Find where the given text appears and provide that cell's center as (X, Y) coordinate. 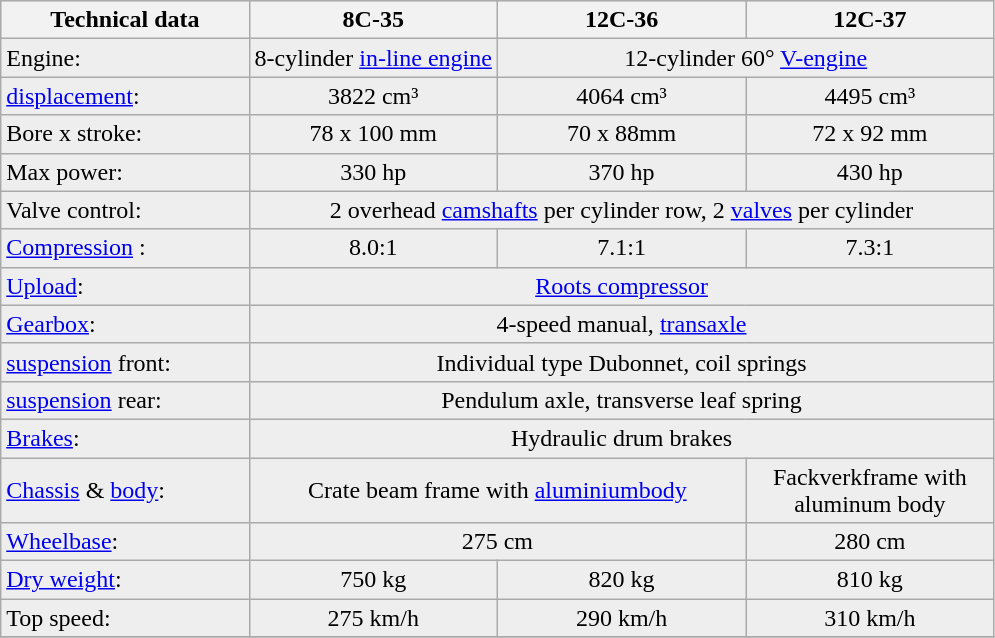
12-cylinder 60° V-engine (746, 58)
Max power: (125, 172)
4495 cm³ (870, 96)
8.0:1 (373, 248)
Chassis & body: (125, 490)
8C-35 (373, 20)
Dry weight: (125, 580)
Crate beam frame with aluminiumbody (498, 490)
Gearbox: (125, 324)
Wheelbase: (125, 542)
3822 cm³ (373, 96)
72 x 92 mm (870, 134)
12C-36 (621, 20)
Upload: (125, 286)
810 kg (870, 580)
330 hp (373, 172)
70 x 88mm (621, 134)
280 cm (870, 542)
Hydraulic drum brakes (622, 438)
310 km/h (870, 618)
7.3:1 (870, 248)
275 cm (498, 542)
430 hp (870, 172)
Brakes: (125, 438)
Top speed: (125, 618)
Fackverkframe with aluminum body (870, 490)
Bore x stroke: (125, 134)
displacement: (125, 96)
820 kg (621, 580)
290 km/h (621, 618)
750 kg (373, 580)
78 x 100 mm (373, 134)
8-cylinder in-line engine (373, 58)
Individual type Dubonnet, coil springs (622, 362)
Technical data (125, 20)
4064 cm³ (621, 96)
370 hp (621, 172)
Valve control: (125, 210)
Pendulum axle, transverse leaf spring (622, 400)
4-speed manual, transaxle (622, 324)
suspension front: (125, 362)
12C-37 (870, 20)
Roots compressor (622, 286)
275 km/h (373, 618)
2 overhead camshafts per cylinder row, 2 valves per cylinder (622, 210)
7.1:1 (621, 248)
Compression : (125, 248)
Engine: (125, 58)
suspension rear: (125, 400)
